Return (X, Y) of the center of cell containing provided text 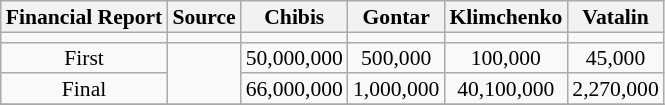
Chibis (294, 16)
500,000 (396, 58)
66,000,000 (294, 90)
2,270,000 (615, 90)
100,000 (506, 58)
45,000 (615, 58)
50,000,000 (294, 58)
Klimchenko (506, 16)
Gontar (396, 16)
Final (84, 90)
Financial Report (84, 16)
40,100,000 (506, 90)
Source (204, 16)
1,000,000 (396, 90)
First (84, 58)
Vatalin (615, 16)
